Identify which cell holds the provided text, then report its [x, y] central coordinate. 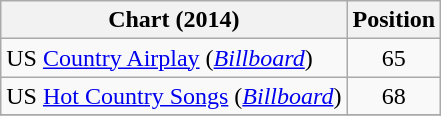
US Hot Country Songs (Billboard) [174, 96]
Position [394, 20]
US Country Airplay (Billboard) [174, 58]
Chart (2014) [174, 20]
68 [394, 96]
65 [394, 58]
